For the text-containing cell, return its midpoint in (X, Y) coordinate format. 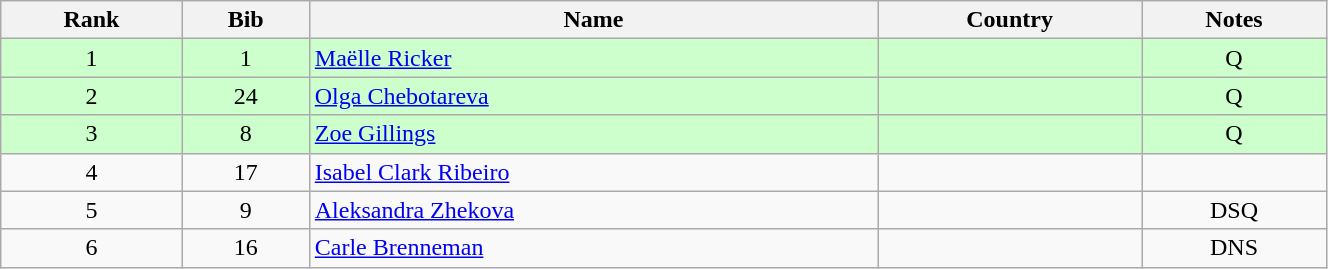
Notes (1234, 20)
Isabel Clark Ribeiro (593, 172)
9 (246, 210)
16 (246, 248)
Aleksandra Zhekova (593, 210)
24 (246, 96)
6 (92, 248)
17 (246, 172)
5 (92, 210)
DSQ (1234, 210)
Maëlle Ricker (593, 58)
Rank (92, 20)
Bib (246, 20)
Zoe Gillings (593, 134)
Name (593, 20)
DNS (1234, 248)
Carle Brenneman (593, 248)
4 (92, 172)
Olga Chebotareva (593, 96)
3 (92, 134)
8 (246, 134)
2 (92, 96)
Country (1010, 20)
